Pinpoint the cell where the given text exists, returning its [X, Y] midpoint coordinate. 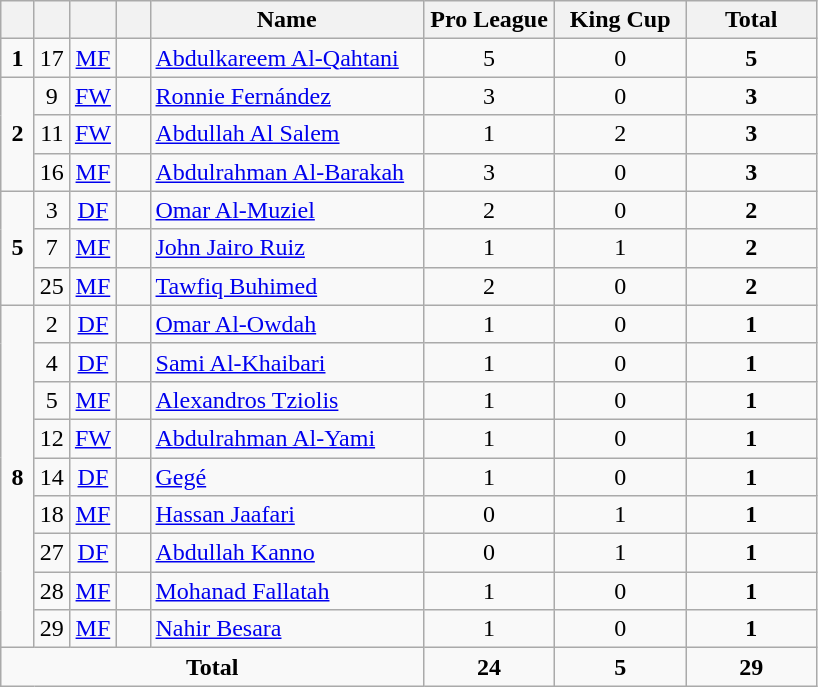
Abdullah Kanno [287, 553]
Omar Al-Muziel [287, 210]
Abdulrahman Al-Yami [287, 438]
Abdulrahman Al-Barakah [287, 172]
Tawfiq Buhimed [287, 286]
9 [52, 96]
11 [52, 134]
25 [52, 286]
28 [52, 591]
Pro League [490, 20]
17 [52, 58]
27 [52, 553]
8 [18, 476]
Omar Al-Owdah [287, 324]
4 [52, 362]
Alexandros Tziolis [287, 400]
12 [52, 438]
18 [52, 515]
Abdulkareem Al-Qahtani [287, 58]
Mohanad Fallatah [287, 591]
John Jairo Ruiz [287, 248]
King Cup [620, 20]
Nahir Besara [287, 629]
Abdullah Al Salem [287, 134]
14 [52, 477]
Ronnie Fernández [287, 96]
Gegé [287, 477]
7 [52, 248]
Name [287, 20]
Sami Al-Khaibari [287, 362]
16 [52, 172]
24 [490, 667]
Hassan Jaafari [287, 515]
